Provide the [x, y] coordinate of the cell's center where the given text is located.  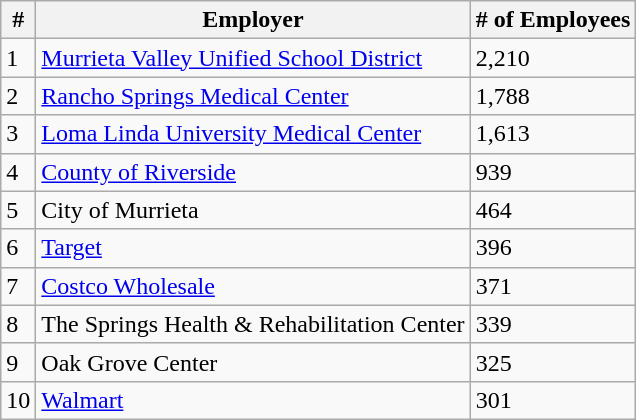
371 [553, 286]
6 [18, 248]
396 [553, 248]
Employer [253, 20]
339 [553, 324]
8 [18, 324]
2,210 [553, 58]
5 [18, 210]
# of Employees [553, 20]
The Springs Health & Rehabilitation Center [253, 324]
2 [18, 96]
1,613 [553, 134]
301 [553, 400]
Oak Grove Center [253, 362]
Walmart [253, 400]
# [18, 20]
Murrieta Valley Unified School District [253, 58]
City of Murrieta [253, 210]
939 [553, 172]
3 [18, 134]
464 [553, 210]
10 [18, 400]
4 [18, 172]
325 [553, 362]
Rancho Springs Medical Center [253, 96]
1,788 [553, 96]
9 [18, 362]
Target [253, 248]
Costco Wholesale [253, 286]
County of Riverside [253, 172]
Loma Linda University Medical Center [253, 134]
1 [18, 58]
7 [18, 286]
